Provide the (X, Y) coordinate of the cell's center where the given text is located.  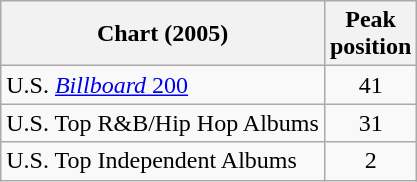
41 (370, 85)
2 (370, 161)
U.S. Top Independent Albums (163, 161)
Chart (2005) (163, 34)
31 (370, 123)
U.S. Top R&B/Hip Hop Albums (163, 123)
U.S. Billboard 200 (163, 85)
Peakposition (370, 34)
